Detect which cell encompasses the target text, then output its (X, Y) center coordinate. 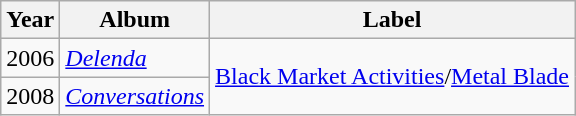
2008 (30, 96)
Label (392, 20)
Black Market Activities/Metal Blade (392, 77)
Delenda (135, 58)
Conversations (135, 96)
2006 (30, 58)
Year (30, 20)
Album (135, 20)
